Capture the cell that displays the provided text and extract its [x, y] central coordinate. 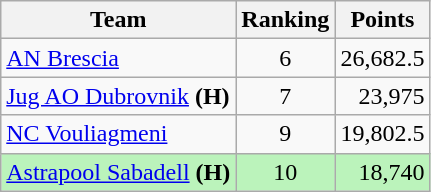
23,975 [382, 96]
19,802.5 [382, 134]
Team [118, 20]
9 [286, 134]
7 [286, 96]
AN Brescia [118, 58]
NC Vouliagmeni [118, 134]
Points [382, 20]
18,740 [382, 172]
Astrapool Sabadell (H) [118, 172]
6 [286, 58]
Jug AO Dubrovnik (H) [118, 96]
10 [286, 172]
Ranking [286, 20]
26,682.5 [382, 58]
